Scan for the cell matching the given text and deliver its [x, y] coordinate at center. 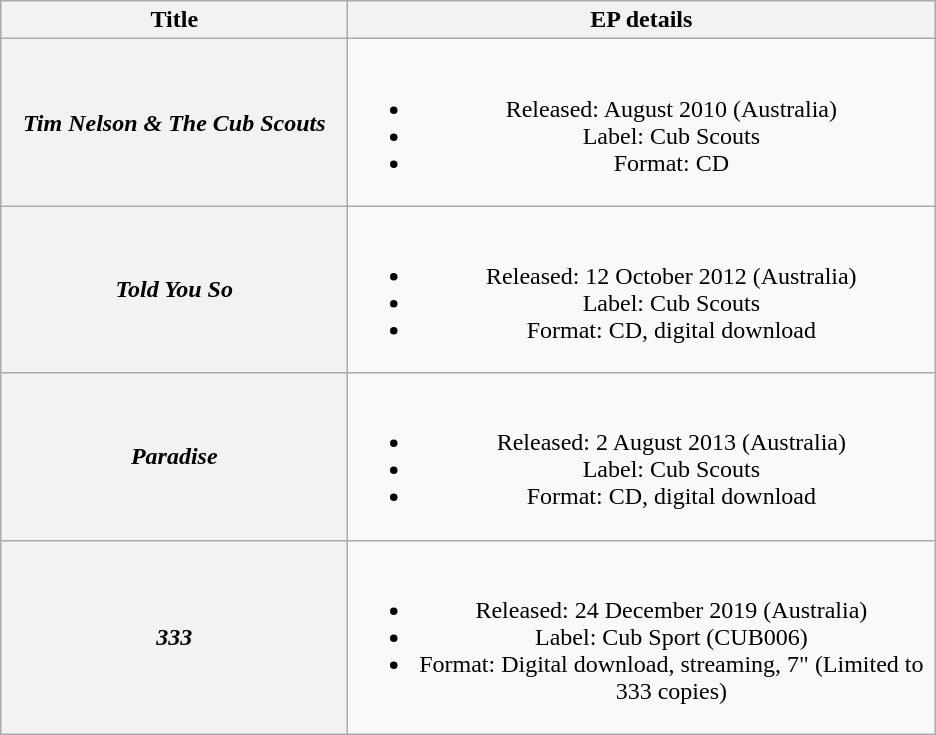
333 [174, 637]
Title [174, 20]
EP details [642, 20]
Tim Nelson & The Cub Scouts [174, 122]
Released: 2 August 2013 (Australia)Label: Cub ScoutsFormat: CD, digital download [642, 456]
Told You So [174, 290]
Paradise [174, 456]
Released: August 2010 (Australia)Label: Cub ScoutsFormat: CD [642, 122]
Released: 12 October 2012 (Australia)Label: Cub ScoutsFormat: CD, digital download [642, 290]
Released: 24 December 2019 (Australia)Label: Cub Sport (CUB006)Format: Digital download, streaming, 7" (Limited to 333 copies) [642, 637]
